Provide the (X, Y) coordinate of the cell's center where the given text is located.  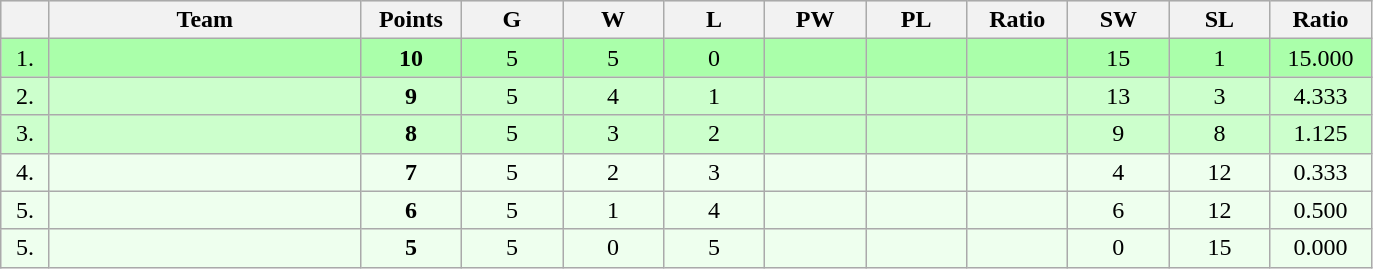
3. (26, 134)
0.333 (1320, 172)
15.000 (1320, 58)
2. (26, 96)
7 (410, 172)
4. (26, 172)
PL (916, 20)
Team (204, 20)
0.500 (1320, 210)
0.000 (1320, 248)
SL (1220, 20)
1. (26, 58)
PW (816, 20)
Points (410, 20)
SW (1118, 20)
10 (410, 58)
W (612, 20)
4.333 (1320, 96)
G (512, 20)
1.125 (1320, 134)
13 (1118, 96)
L (714, 20)
